Detect which cell encompasses the target text, then output its (x, y) center coordinate. 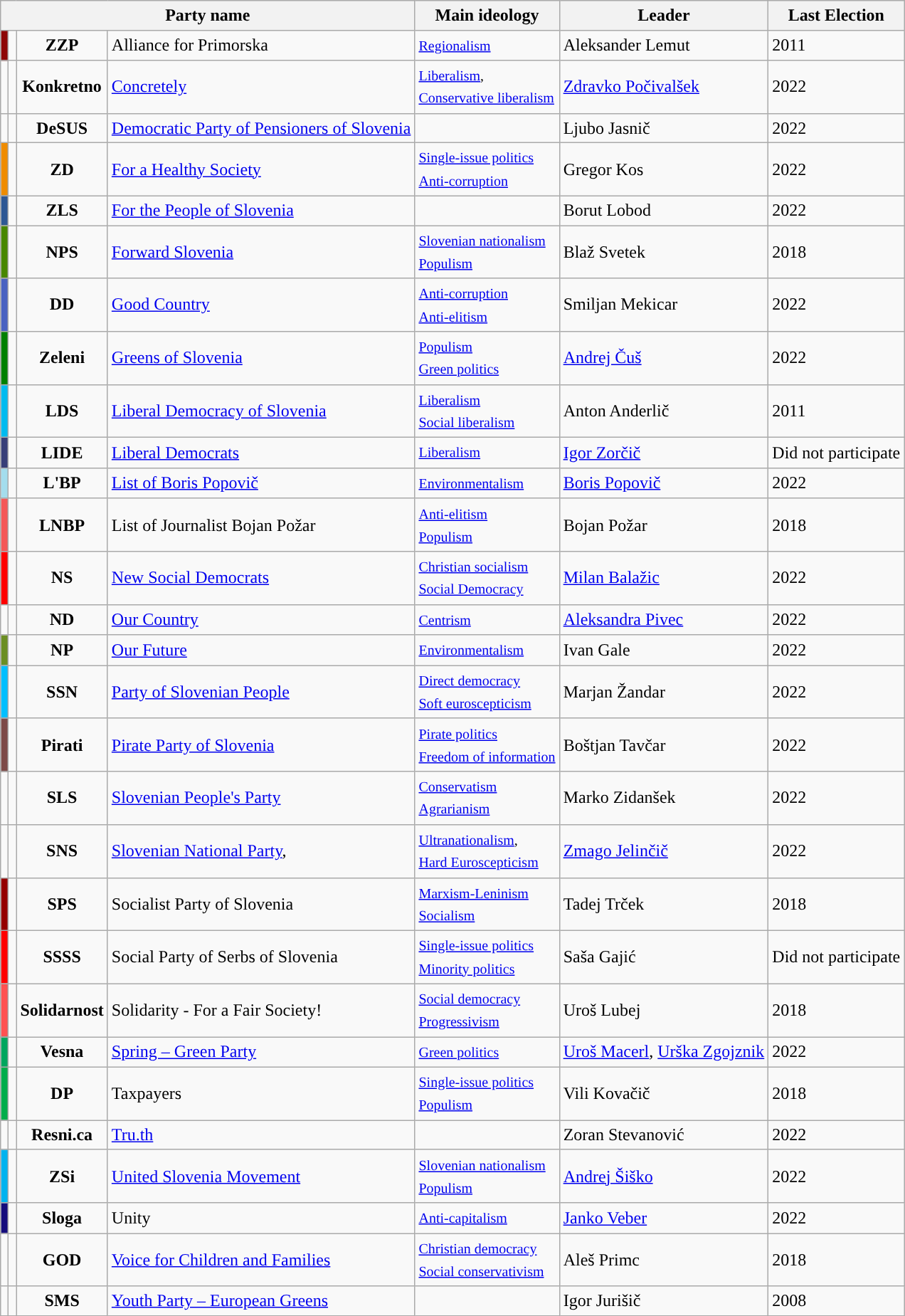
Sloga (62, 1218)
Aleksandra Pivec (664, 619)
Christian democracySocial conservativism (487, 1260)
Tadej Trček (664, 904)
For the People of Slovenia (261, 211)
Anti-capitalism (487, 1218)
Aleš Primc (664, 1260)
NS (62, 578)
Single-issue politicsPopulism (487, 1093)
Single-issue politicsMinority politics (487, 958)
For a Healthy Society (261, 169)
Liberalism, Conservative liberalism (487, 87)
Concretely (261, 87)
Igor Zorčič (664, 453)
Last Election (837, 16)
Andrej Šiško (664, 1176)
Christian socialismSocial Democracy (487, 578)
Good Country (261, 305)
Alliance for Primorska (261, 46)
LIDE (62, 453)
Regionalism (487, 46)
Leader (664, 16)
Liberal Democracy of Slovenia (261, 411)
Social Party of Serbs of Slovenia (261, 958)
List of Journalist Bojan Požar (261, 525)
ZLS (62, 211)
L'BP (62, 483)
Liberal Democrats (261, 453)
Social democracyProgressivism (487, 1011)
LDS (62, 411)
GOD (62, 1260)
SLS (62, 799)
Zdravko Počivalšek (664, 87)
New Social Democrats (261, 578)
Anti-corruptionAnti-elitism (487, 305)
Vili Kovačič (664, 1093)
Pirati (62, 744)
SMS (62, 1301)
Youth Party – European Greens (261, 1301)
United Slovenia Movement (261, 1176)
Milan Balažic (664, 578)
Ultranationalism, Hard Euroscepticism (487, 851)
Pirate Party of Slovenia (261, 744)
Marxism-LeninismSocialism (487, 904)
Unity (261, 1218)
Boštjan Tavčar (664, 744)
Our Future (261, 651)
NPS (62, 252)
Green politics (487, 1052)
LiberalismSocial liberalism (487, 411)
Andrej Čuš (664, 359)
Borut Lobod (664, 211)
Gregor Kos (664, 169)
ConservatismAgrarianism (487, 799)
Greens of Slovenia (261, 359)
Democratic Party of Pensioners of Slovenia (261, 128)
Blaž Svetek (664, 252)
Liberalism (487, 453)
Janko Veber (664, 1218)
Single-issue politicsAnti-corruption (487, 169)
Boris Popovič (664, 483)
DD (62, 305)
Slovenian People's Party (261, 799)
Slovenian National Party, (261, 851)
SNS (62, 851)
Anti-elitismPopulism (487, 525)
SSN (62, 692)
2008 (837, 1301)
DP (62, 1093)
Ljubo Jasnič (664, 128)
Konkretno (62, 87)
SSSS (62, 958)
Solidarity - For a Fair Society! (261, 1011)
Resni.ca (62, 1135)
Pirate politicsFreedom of information (487, 744)
Centrism (487, 619)
Solidarnost (62, 1011)
Aleksander Lemut (664, 46)
Forward Slovenia (261, 252)
Party name (208, 16)
Tru.th (261, 1135)
PopulismGreen politics (487, 359)
Igor Jurišič (664, 1301)
Vesna (62, 1052)
Party of Slovenian People (261, 692)
LNBP (62, 525)
Uroš Lubej (664, 1011)
Uroš Macerl, Urška Zgojznik (664, 1052)
Zmago Jelinčič (664, 851)
Zoran Stevanović (664, 1135)
Smiljan Mekicar (664, 305)
Ivan Gale (664, 651)
ZSi (62, 1176)
ZZP (62, 46)
Socialist Party of Slovenia (261, 904)
Zeleni (62, 359)
Direct democracySoft euroscepticism (487, 692)
Saša Gajić (664, 958)
SPS (62, 904)
Anton Anderlič (664, 411)
Main ideology (487, 16)
DeSUS (62, 128)
Our Country (261, 619)
Bojan Požar (664, 525)
Marjan Žandar (664, 692)
ND (62, 619)
NP (62, 651)
Voice for Children and Families (261, 1260)
ZD (62, 169)
Taxpayers (261, 1093)
Spring – Green Party (261, 1052)
Marko Zidanšek (664, 799)
List of Boris Popovič (261, 483)
